Identify which cell holds the provided text, then report its (X, Y) central coordinate. 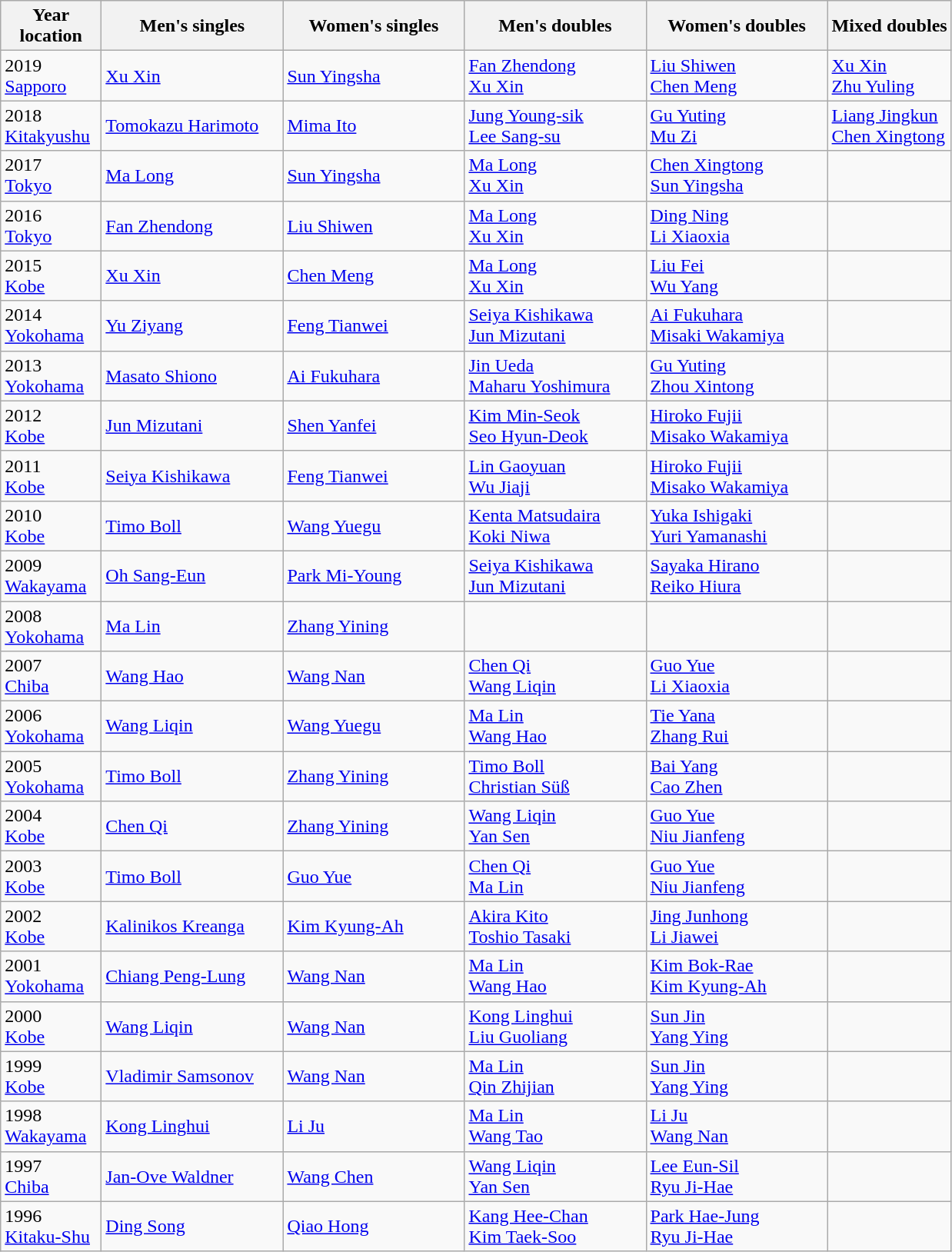
Lee Eun-Sil Ryu Ji-Hae (737, 1177)
Guo Yue (374, 877)
Ma Lin Qin Zhijian (555, 1077)
2017 Tokyo (51, 175)
Fan Zhendong (192, 226)
Masato Shiono (192, 375)
Li Ju Wang Nan (737, 1126)
Tomokazu Harimoto (192, 126)
Wang Chen (374, 1177)
2005 Yokohama (51, 777)
Kim Min-Seok Seo Hyun-Deok (555, 426)
2016 Tokyo (51, 226)
2015 Kobe (51, 275)
2007 Chiba (51, 677)
Chen Qi Wang Liqin (555, 677)
2014 Yokohama (51, 326)
Qiao Hong (374, 1226)
Shen Yanfei (374, 426)
Oh Sang-Eun (192, 575)
Jung Young-sik Lee Sang-su (555, 126)
Kong Linghui Liu Guoliang (555, 1026)
Tie Yana Zhang Rui (737, 726)
Ding Ning Li Xiaoxia (737, 226)
Kenta Matsudaira Koki Niwa (555, 526)
2018 Kitakyushu (51, 126)
Xu Xin Zhu Yuling (889, 75)
2002 Kobe (51, 926)
Year location (51, 26)
Li Ju (374, 1126)
2019 Sapporo (51, 75)
Liang Jingkun Chen Xingtong (889, 126)
Kim Bok-Rae Kim Kyung-Ah (737, 977)
Ma Long (192, 175)
2004 Kobe (51, 826)
Kong Linghui (192, 1126)
Lin Gaoyuan Wu Jiaji (555, 475)
Timo Boll Christian Süß (555, 777)
2008 Yokohama (51, 626)
Akira Kito Toshio Tasaki (555, 926)
Sayaka Hirano Reiko Hiura (737, 575)
Men's doubles (555, 26)
Gu Yuting Mu Zi (737, 126)
2003 Kobe (51, 877)
Chen Qi Ma Lin (555, 877)
Jin Ueda Maharu Yoshimura (555, 375)
Kim Kyung-Ah (374, 926)
Jan-Ove Waldner (192, 1177)
Ai Fukuhara Misaki Wakamiya (737, 326)
Seiya Kishikawa (192, 475)
Ma Lin Wang Tao (555, 1126)
Liu Shiwen (374, 226)
Ding Song (192, 1226)
Wang Hao (192, 677)
1998 Wakayama (51, 1126)
Bai Yang Cao Zhen (737, 777)
1997 Chiba (51, 1177)
Liu Fei Wu Yang (737, 275)
1996 Kitaku-Shu (51, 1226)
2010 Kobe (51, 526)
Chen Xingtong Sun Yingsha (737, 175)
Vladimir Samsonov (192, 1077)
Chen Qi (192, 826)
Yuka Ishigaki Yuri Yamanashi (737, 526)
Gu Yuting Zhou Xintong (737, 375)
Mixed doubles (889, 26)
Guo Yue Li Xiaoxia (737, 677)
Yu Ziyang (192, 326)
Mima Ito (374, 126)
Women's doubles (737, 26)
Fan Zhendong Xu Xin (555, 75)
2013 Yokohama (51, 375)
Ai Fukuhara (374, 375)
Chiang Peng-Lung (192, 977)
2009 Wakayama (51, 575)
Chen Meng (374, 275)
Men's singles (192, 26)
1999 Kobe (51, 1077)
2011 Kobe (51, 475)
2001 Yokohama (51, 977)
2006 Yokohama (51, 726)
Liu Shiwen Chen Meng (737, 75)
Park Mi-Young (374, 575)
Jun Mizutani (192, 426)
Kalinikos Kreanga (192, 926)
Jing Junhong Li Jiawei (737, 926)
2012 Kobe (51, 426)
Women's singles (374, 26)
Kang Hee-Chan Kim Taek-Soo (555, 1226)
Ma Lin (192, 626)
Park Hae-Jung Ryu Ji-Hae (737, 1226)
2000 Kobe (51, 1026)
